Locate the cell with the specified text and output its [x, y] center coordinate. 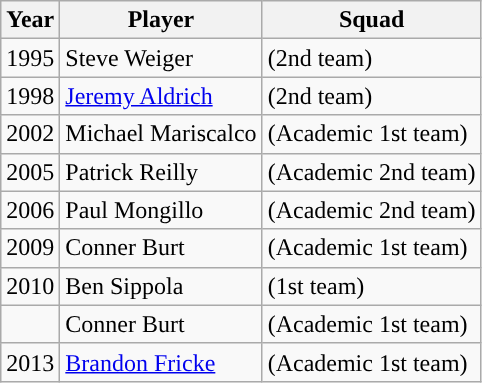
Michael Mariscalco [161, 134]
2013 [30, 362]
Steve Weiger [161, 58]
Squad [372, 20]
Brandon Fricke [161, 362]
2009 [30, 248]
1995 [30, 58]
Paul Mongillo [161, 210]
1998 [30, 96]
2010 [30, 286]
Jeremy Aldrich [161, 96]
Player [161, 20]
Patrick Reilly [161, 172]
2005 [30, 172]
Year [30, 20]
(1st team) [372, 286]
2006 [30, 210]
Ben Sippola [161, 286]
2002 [30, 134]
